Return (x, y) of the center of cell containing provided text 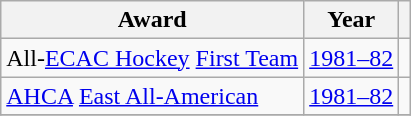
Year (352, 20)
Award (152, 20)
AHCA East All-American (152, 96)
All-ECAC Hockey First Team (152, 58)
